Determine the (x, y) coordinate at the center of the cell enclosing the given text.  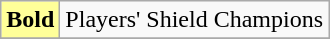
Bold (30, 20)
Players' Shield Champions (194, 20)
